Capture the cell that displays the provided text and extract its (x, y) central coordinate. 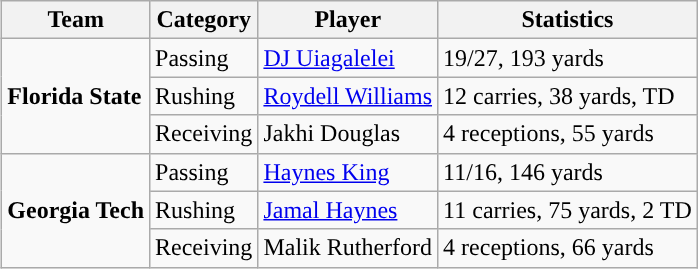
Roydell Williams (348, 96)
11 carries, 75 yards, 2 TD (568, 210)
DJ Uiagalelei (348, 58)
Florida State (76, 96)
Statistics (568, 20)
4 receptions, 55 yards (568, 134)
4 receptions, 66 yards (568, 248)
Team (76, 20)
Player (348, 20)
12 carries, 38 yards, TD (568, 96)
Jamal Haynes (348, 210)
Category (204, 20)
11/16, 146 yards (568, 172)
Malik Rutherford (348, 248)
19/27, 193 yards (568, 58)
Georgia Tech (76, 210)
Jakhi Douglas (348, 134)
Haynes King (348, 172)
